Extract the [x, y] coordinate from the center of the cell holding the provided text.  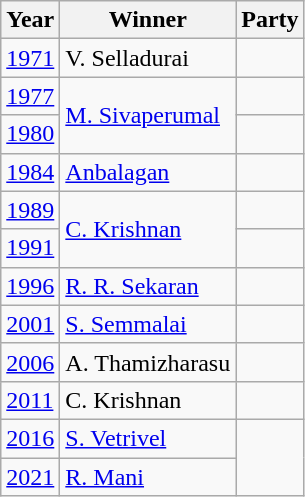
2001 [30, 324]
1977 [30, 96]
1991 [30, 248]
Winner [148, 20]
R. Mani [148, 477]
Year [30, 20]
1996 [30, 286]
V. Selladurai [148, 58]
2011 [30, 400]
S. Vetrivel [148, 438]
A. Thamizharasu [148, 362]
1984 [30, 172]
1980 [30, 134]
Party [270, 20]
1971 [30, 58]
R. R. Sekaran [148, 286]
2016 [30, 438]
2006 [30, 362]
S. Semmalai [148, 324]
2021 [30, 477]
M. Sivaperumal [148, 115]
Anbalagan [148, 172]
1989 [30, 210]
